Capture the cell that displays the provided text and extract its (X, Y) central coordinate. 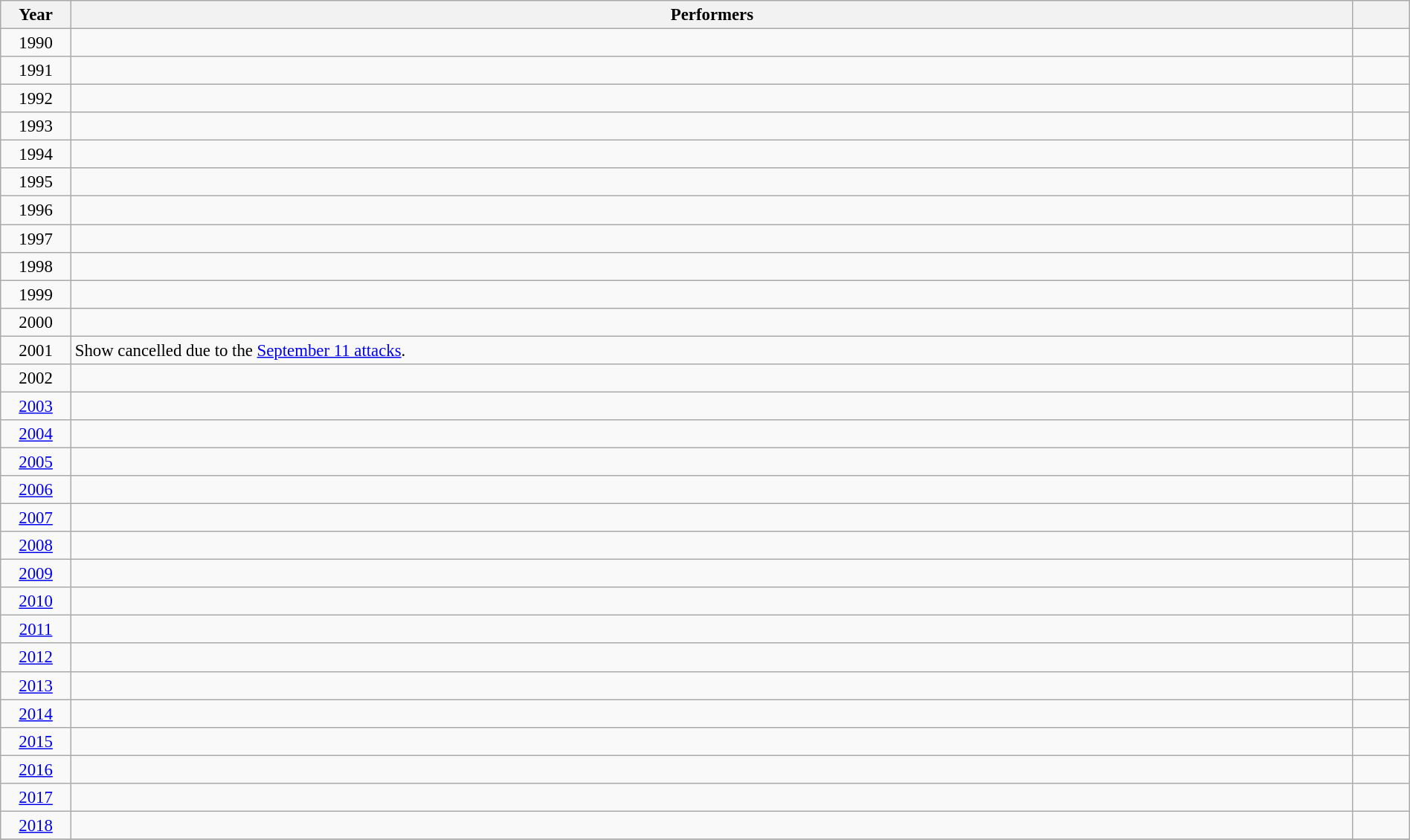
1993 (36, 126)
2015 (36, 741)
2003 (36, 406)
1999 (36, 294)
2011 (36, 630)
2001 (36, 350)
2009 (36, 574)
1994 (36, 155)
1996 (36, 210)
1990 (36, 43)
2007 (36, 518)
1998 (36, 266)
Show cancelled due to the September 11 attacks. (712, 350)
2008 (36, 546)
2004 (36, 434)
Performers (712, 15)
2017 (36, 798)
2002 (36, 378)
2005 (36, 462)
2010 (36, 601)
2013 (36, 685)
2016 (36, 769)
2000 (36, 322)
1995 (36, 182)
2014 (36, 714)
Year (36, 15)
1997 (36, 239)
2012 (36, 658)
2006 (36, 490)
2018 (36, 825)
1991 (36, 71)
1992 (36, 99)
